Identify which cell holds the provided text, then report its (x, y) central coordinate. 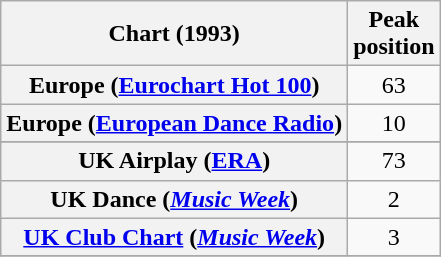
2 (394, 199)
Peakposition (394, 34)
UK Dance (Music Week) (174, 199)
3 (394, 237)
10 (394, 123)
UK Airplay (ERA) (174, 161)
UK Club Chart (Music Week) (174, 237)
73 (394, 161)
63 (394, 85)
Chart (1993) (174, 34)
Europe (Eurochart Hot 100) (174, 85)
Europe (European Dance Radio) (174, 123)
